Output the (x, y) coordinate of the center of the cell containing the given text.  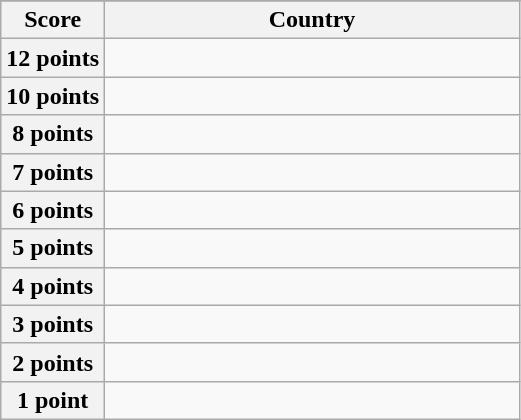
4 points (53, 286)
5 points (53, 248)
Country (312, 20)
8 points (53, 134)
1 point (53, 400)
Score (53, 20)
10 points (53, 96)
2 points (53, 362)
7 points (53, 172)
6 points (53, 210)
3 points (53, 324)
12 points (53, 58)
